Determine the [X, Y] coordinate at the center of the cell enclosing the given text.  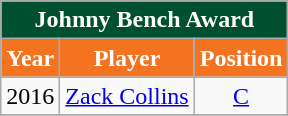
Year [30, 58]
2016 [30, 96]
Johnny Bench Award [144, 20]
C [241, 96]
Player [127, 58]
Position [241, 58]
Zack Collins [127, 96]
